Return (X, Y) of the center of cell containing provided text 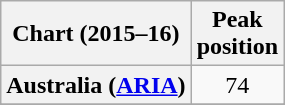
Australia (ARIA) (96, 85)
Chart (2015–16) (96, 34)
74 (237, 85)
Peakposition (237, 34)
